Find where the given text appears and provide that cell's center as (x, y) coordinate. 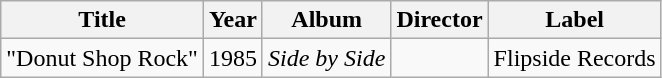
1985 (232, 58)
Director (440, 20)
Album (326, 20)
Title (102, 20)
"Donut Shop Rock" (102, 58)
Flipside Records (574, 58)
Side by Side (326, 58)
Year (232, 20)
Label (574, 20)
